Search for the cell housing the specified text and yield its (x, y) center coordinate. 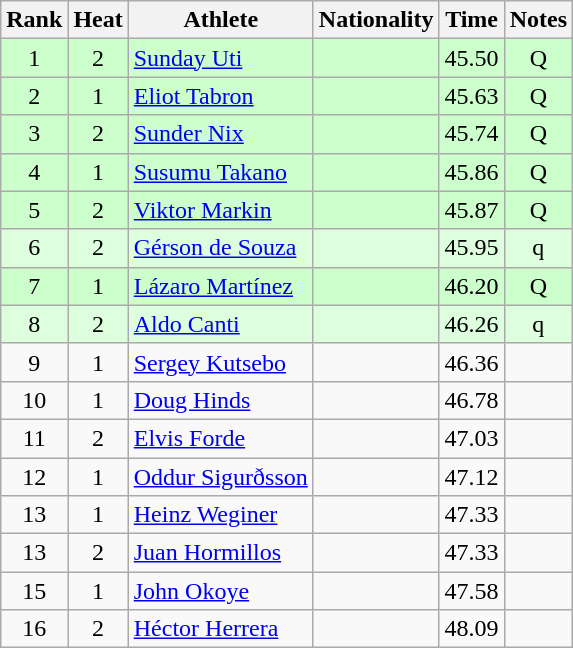
11 (34, 438)
8 (34, 324)
Nationality (376, 20)
16 (34, 629)
45.74 (472, 134)
Rank (34, 20)
46.36 (472, 362)
10 (34, 400)
3 (34, 134)
45.63 (472, 96)
Aldo Canti (220, 324)
Eliot Tabron (220, 96)
Oddur Sigurðsson (220, 477)
45.95 (472, 248)
Doug Hinds (220, 400)
Viktor Markin (220, 210)
47.12 (472, 477)
9 (34, 362)
12 (34, 477)
46.20 (472, 286)
Sunday Uti (220, 58)
7 (34, 286)
5 (34, 210)
Notes (538, 20)
Héctor Herrera (220, 629)
Gérson de Souza (220, 248)
Heat (98, 20)
Sergey Kutsebo (220, 362)
Susumu Takano (220, 172)
48.09 (472, 629)
Lázaro Martínez (220, 286)
Time (472, 20)
Sunder Nix (220, 134)
15 (34, 591)
47.58 (472, 591)
6 (34, 248)
John Okoye (220, 591)
46.78 (472, 400)
Juan Hormillos (220, 553)
46.26 (472, 324)
Elvis Forde (220, 438)
47.03 (472, 438)
Heinz Weginer (220, 515)
45.50 (472, 58)
45.87 (472, 210)
45.86 (472, 172)
4 (34, 172)
Athlete (220, 20)
